Detect which cell encompasses the target text, then output its [x, y] center coordinate. 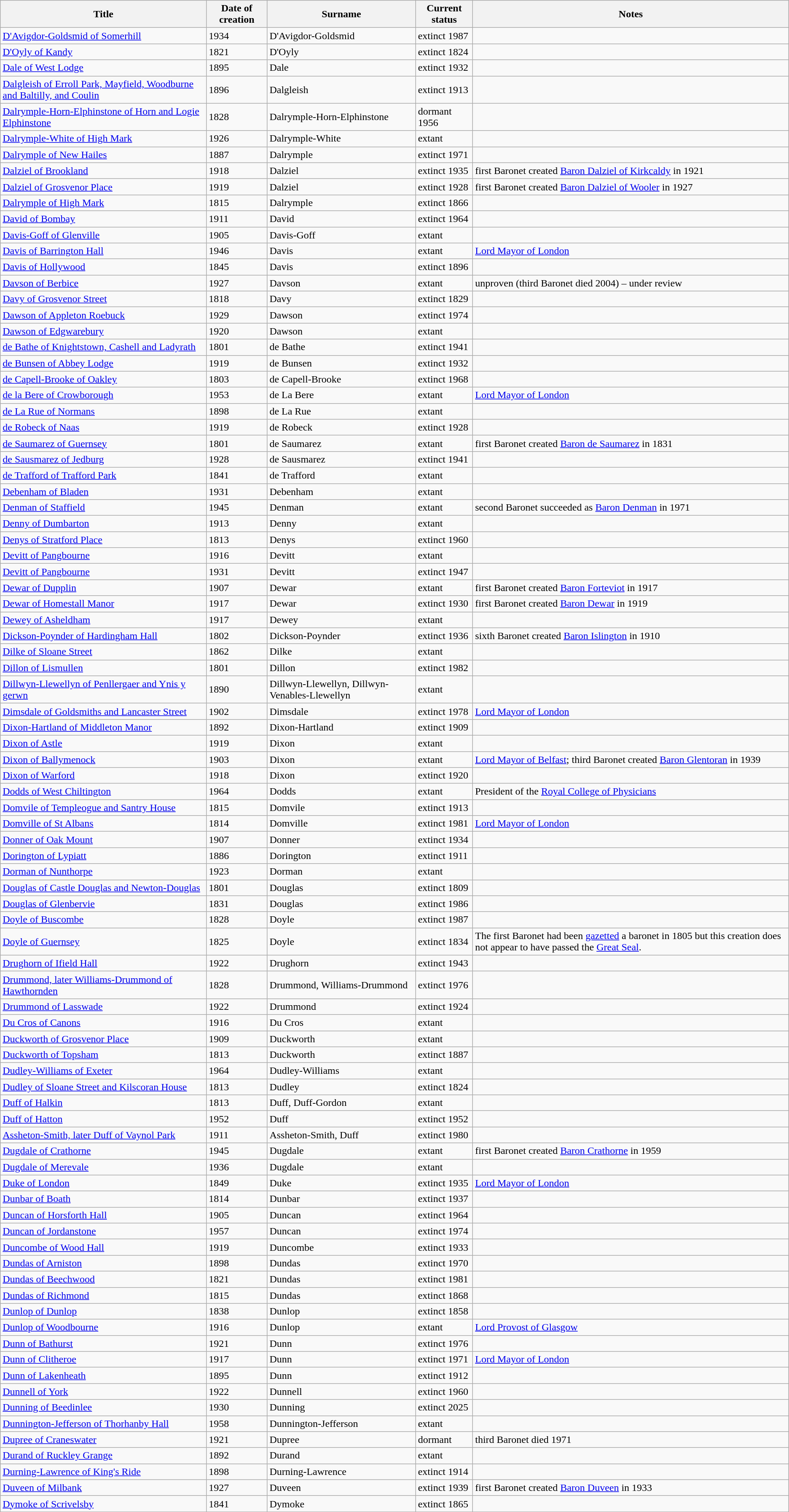
Dillon of Lismullen [104, 668]
Denys [341, 540]
Title [104, 14]
1890 [237, 689]
Dunbar [341, 1199]
de Capell-Brooke [341, 379]
extinct 1914 [444, 1472]
Domvile [341, 808]
Dunn of Lakenheath [104, 1376]
de Bunsen of Abbey Lodge [104, 363]
de Bunsen [341, 363]
Dewar of Dupplin [104, 588]
Dunnell [341, 1392]
de Trafford [341, 475]
Drummond of Lasswade [104, 1006]
Davy [341, 299]
Dillon [341, 668]
1903 [237, 760]
Durand [341, 1456]
Domvile of Templeogue and Santry House [104, 808]
Drughorn [341, 963]
Denny of Dumbarton [104, 524]
extinct 1933 [444, 1247]
1936 [237, 1167]
Dale [341, 68]
extinct 1911 [444, 856]
de Trafford of Trafford Park [104, 475]
Dunnington-Jefferson [341, 1424]
1920 [237, 331]
Dalgleish of Erroll Park, Mayfield, Woodburne and Baltilly, and Coulin [104, 89]
1926 [237, 139]
Denman [341, 508]
Davis of Barrington Hall [104, 251]
Durning-Lawrence of King's Ride [104, 1472]
Dunnell of York [104, 1392]
de Robeck of Naas [104, 427]
Douglas of Glenbervie [104, 904]
Denny [341, 524]
extinct 1934 [444, 840]
extinct 1865 [444, 1504]
D'Oyly of Kandy [104, 52]
extinct 1947 [444, 572]
first Baronet created Baron Dewar in 1919 [631, 604]
1957 [237, 1231]
de Bathe [341, 347]
Dudley-Williams [341, 1071]
dormant 1956 [444, 117]
President of the Royal College of Physicians [631, 792]
Doyle of Guernsey [104, 941]
Drummond, Williams-Drummond [341, 985]
Dorington of Lypiatt [104, 856]
Dupree of Craneswater [104, 1440]
Notes [631, 14]
de Robeck [341, 427]
1887 [237, 155]
1845 [237, 267]
Dymoke [341, 1504]
de Sausmarez of Jedburg [104, 459]
David of Bombay [104, 219]
Dewey of Asheldham [104, 620]
Davson of Berbice [104, 283]
Davy of Grosvenor Street [104, 299]
Dilke of Sloane Street [104, 652]
1838 [237, 1311]
extinct 1970 [444, 1263]
first Baronet created Baron Dalziel of Kirkcaldy in 1921 [631, 171]
Dudley [341, 1087]
Lord Mayor of Belfast; third Baronet created Baron Glentoran in 1939 [631, 760]
extinct 1912 [444, 1376]
1825 [237, 941]
extinct 1909 [444, 727]
Dewar of Homestall Manor [104, 604]
de Capell-Brooke of Oakley [104, 379]
Dodds [341, 792]
first Baronet created Baron Dalziel of Wooler in 1927 [631, 187]
extinct 1930 [444, 604]
Dunn of Clitheroe [104, 1359]
Assheton-Smith, later Duff of Vaynol Park [104, 1135]
extinct 1920 [444, 776]
Dorman of Nunthorpe [104, 872]
extinct 1834 [444, 941]
dormant [444, 1440]
Dilke [341, 652]
de Saumarez of Guernsey [104, 443]
de La Bere [341, 395]
Dorman [341, 872]
Durand of Ruckley Grange [104, 1456]
Dalrymple-Horn-Elphinstone of Horn and Logie Elphinstone [104, 117]
Duff, Duff-Gordon [341, 1103]
Dunnington-Jefferson of Thorhanby Hall [104, 1424]
Domville [341, 824]
Dugdale of Merevale [104, 1167]
extinct 1896 [444, 267]
extinct 1937 [444, 1199]
Dickson-Poynder [341, 636]
Dugdale of Crathorne [104, 1151]
Duncombe [341, 1247]
unproven (third Baronet died 2004) – under review [631, 283]
Davis-Goff of Glenville [104, 235]
Douglas of Castle Douglas and Newton-Douglas [104, 888]
de La Rue of Normans [104, 411]
1923 [237, 872]
1896 [237, 89]
Duff of Halkin [104, 1103]
Duke of London [104, 1183]
extinct 1809 [444, 888]
extinct 1943 [444, 963]
Du Cros of Canons [104, 1022]
extinct 1924 [444, 1006]
first Baronet created Baron de Saumarez in 1831 [631, 443]
Dymoke of Scrivelsby [104, 1504]
Dodds of West Chiltington [104, 792]
Debenham [341, 492]
Duke [341, 1183]
Duveen [341, 1488]
Duncombe of Wood Hall [104, 1247]
1958 [237, 1424]
extinct 1978 [444, 711]
D'Avigdor-Goldsmid of Somerhill [104, 36]
extinct 1866 [444, 203]
Drughorn of Ifield Hall [104, 963]
Dunlop of Woodbourne [104, 1327]
Duff [341, 1119]
Dalrymple-Horn-Elphinstone [341, 117]
1946 [237, 251]
de La Rue [341, 411]
Dudley-Williams of Exeter [104, 1071]
Davis-Goff [341, 235]
Dimsdale [341, 711]
1909 [237, 1038]
Duckworth of Topsham [104, 1055]
first Baronet created Baron Duveen in 1933 [631, 1488]
Dalrymple-White of High Mark [104, 139]
second Baronet succeeded as Baron Denman in 1971 [631, 508]
1886 [237, 856]
extinct 1858 [444, 1311]
Duveen of Milbank [104, 1488]
Dudley of Sloane Street and Kilscoran House [104, 1087]
Dunlop of Dunlop [104, 1311]
1803 [237, 379]
extinct 1980 [444, 1135]
Denys of Stratford Place [104, 540]
Du Cros [341, 1022]
Donner of Oak Mount [104, 840]
Assheton-Smith, Duff [341, 1135]
Dalziel of Brookland [104, 171]
de Saumarez [341, 443]
extinct 1829 [444, 299]
Lord Provost of Glasgow [631, 1327]
Drummond, later Williams-Drummond of Hawthornden [104, 985]
1953 [237, 395]
Dawson of Edgwarebury [104, 331]
Drummond [341, 1006]
D'Oyly [341, 52]
Dixon of Astle [104, 743]
Denman of Staffield [104, 508]
Dundas of Beechwood [104, 1279]
Dalgleish [341, 89]
Dunning [341, 1408]
Dimsdale of Goldsmiths and Lancaster Street [104, 711]
Current status [444, 14]
1934 [237, 36]
de Bathe of Knightstown, Cashell and Ladyrath [104, 347]
1930 [237, 1408]
first Baronet created Baron Crathorne in 1959 [631, 1151]
Date of creation [237, 14]
extinct 1986 [444, 904]
The first Baronet had been gazetted a baronet in 1805 but this creation does not appear to have passed the Great Seal. [631, 941]
third Baronet died 1971 [631, 1440]
extinct 1982 [444, 668]
Dalziel of Grosvenor Place [104, 187]
extinct 1952 [444, 1119]
Dorington [341, 856]
Durning-Lawrence [341, 1472]
Duckworth of Grosvenor Place [104, 1038]
1913 [237, 524]
David [341, 219]
extinct 2025 [444, 1408]
Dewey [341, 620]
Dale of West Lodge [104, 68]
Debenham of Bladen [104, 492]
Dunning of Beedinlee [104, 1408]
1831 [237, 904]
1928 [237, 459]
Dundas of Arniston [104, 1263]
Dalrymple of High Mark [104, 203]
de Sausmarez [341, 459]
Dixon-Hartland of Middleton Manor [104, 727]
1849 [237, 1183]
Davis of Hollywood [104, 267]
Doyle of Buscombe [104, 920]
Dixon of Warford [104, 776]
Dickson-Poynder of Hardingham Hall [104, 636]
1952 [237, 1119]
Donner [341, 840]
Dillwyn-Llewellyn, Dillwyn-Venables-Llewellyn [341, 689]
Dixon-Hartland [341, 727]
extinct 1887 [444, 1055]
1929 [237, 315]
Dillwyn-Llewellyn of Penllergaer and Ynis y gerwn [104, 689]
Domville of St Albans [104, 824]
Dundas of Richmond [104, 1295]
Dunn of Bathurst [104, 1343]
Davson [341, 283]
D'Avigdor-Goldsmid [341, 36]
extinct 1939 [444, 1488]
1862 [237, 652]
extinct 1968 [444, 379]
Duff of Hatton [104, 1119]
Duncan of Jordanstone [104, 1231]
1802 [237, 636]
Dalrymple of New Hailes [104, 155]
first Baronet created Baron Forteviot in 1917 [631, 588]
Dalrymple-White [341, 139]
de la Bere of Crowborough [104, 395]
Dixon of Ballymenock [104, 760]
extinct 1868 [444, 1295]
Surname [341, 14]
Duncan of Horsforth Hall [104, 1215]
Dupree [341, 1440]
1818 [237, 299]
extinct 1936 [444, 636]
1902 [237, 711]
Dunbar of Boath [104, 1199]
Dawson of Appleton Roebuck [104, 315]
sixth Baronet created Baron Islington in 1910 [631, 636]
